Scan for the cell matching the given text and deliver its (x, y) coordinate at center. 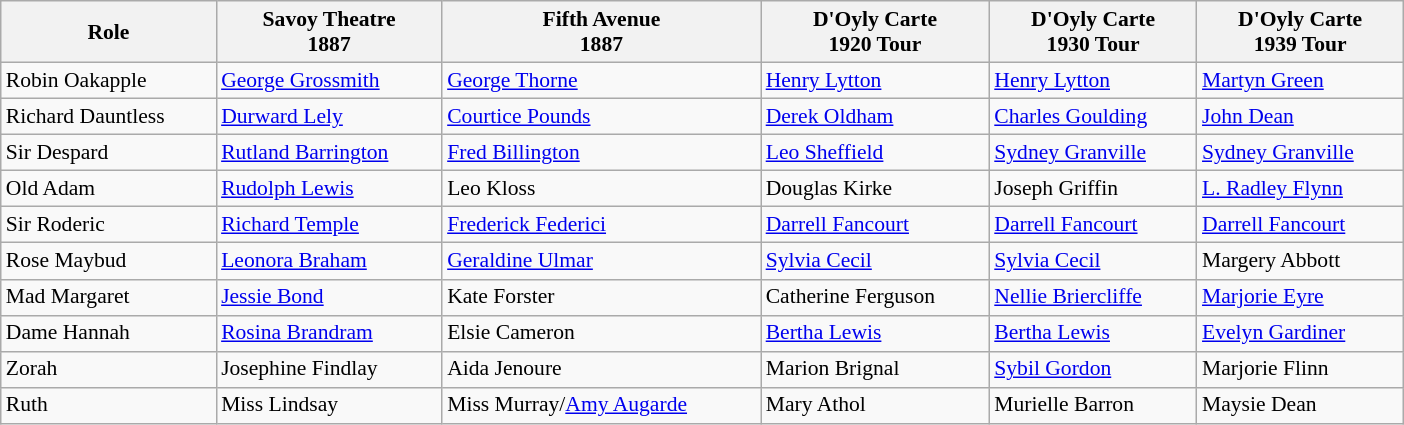
Murielle Barron (1093, 406)
Fifth Avenue1887 (602, 32)
Miss Lindsay (329, 406)
Sybil Gordon (1093, 369)
Richard Dauntless (108, 117)
George Thorne (602, 81)
Marjorie Flinn (1300, 369)
Margery Abbott (1300, 261)
Mad Margaret (108, 297)
Rutland Barrington (329, 153)
Leo Kloss (602, 189)
Durward Lely (329, 117)
Martyn Green (1300, 81)
Rosina Brandram (329, 333)
Jessie Bond (329, 297)
Josephine Findlay (329, 369)
Savoy Theatre1887 (329, 32)
Nellie Briercliffe (1093, 297)
D'Oyly Carte1930 Tour (1093, 32)
D'Oyly Carte1920 Tour (876, 32)
Rudolph Lewis (329, 189)
Elsie Cameron (602, 333)
L. Radley Flynn (1300, 189)
Charles Goulding (1093, 117)
Ruth (108, 406)
Richard Temple (329, 225)
Catherine Ferguson (876, 297)
Sir Despard (108, 153)
Leo Sheffield (876, 153)
Dame Hannah (108, 333)
Derek Oldham (876, 117)
Douglas Kirke (876, 189)
Fred Billington (602, 153)
Old Adam (108, 189)
Mary Athol (876, 406)
George Grossmith (329, 81)
John Dean (1300, 117)
Robin Oakapple (108, 81)
Joseph Griffin (1093, 189)
Kate Forster (602, 297)
Zorah (108, 369)
Maysie Dean (1300, 406)
Leonora Braham (329, 261)
Miss Murray/Amy Augarde (602, 406)
Geraldine Ulmar (602, 261)
Role (108, 32)
Sir Roderic (108, 225)
Marjorie Eyre (1300, 297)
Rose Maybud (108, 261)
Evelyn Gardiner (1300, 333)
Marion Brignal (876, 369)
D'Oyly Carte1939 Tour (1300, 32)
Aida Jenoure (602, 369)
Frederick Federici (602, 225)
Courtice Pounds (602, 117)
